Pinpoint the cell where the given text exists, returning its (x, y) midpoint coordinate. 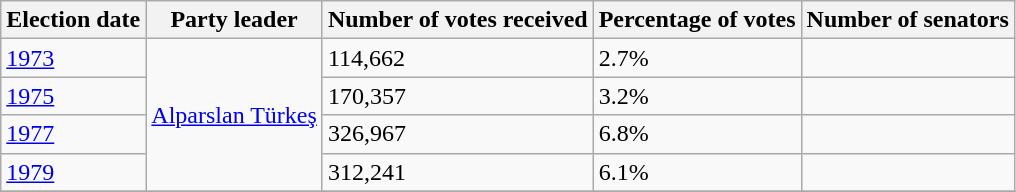
1975 (74, 96)
1979 (74, 172)
Election date (74, 20)
Alparslan Türkeş (234, 115)
Number of votes received (458, 20)
3.2% (697, 96)
114,662 (458, 58)
1973 (74, 58)
2.7% (697, 58)
Number of senators (908, 20)
6.1% (697, 172)
Percentage of votes (697, 20)
6.8% (697, 134)
326,967 (458, 134)
1977 (74, 134)
Party leader (234, 20)
312,241 (458, 172)
170,357 (458, 96)
